Find where the given text appears and provide that cell's center as (X, Y) coordinate. 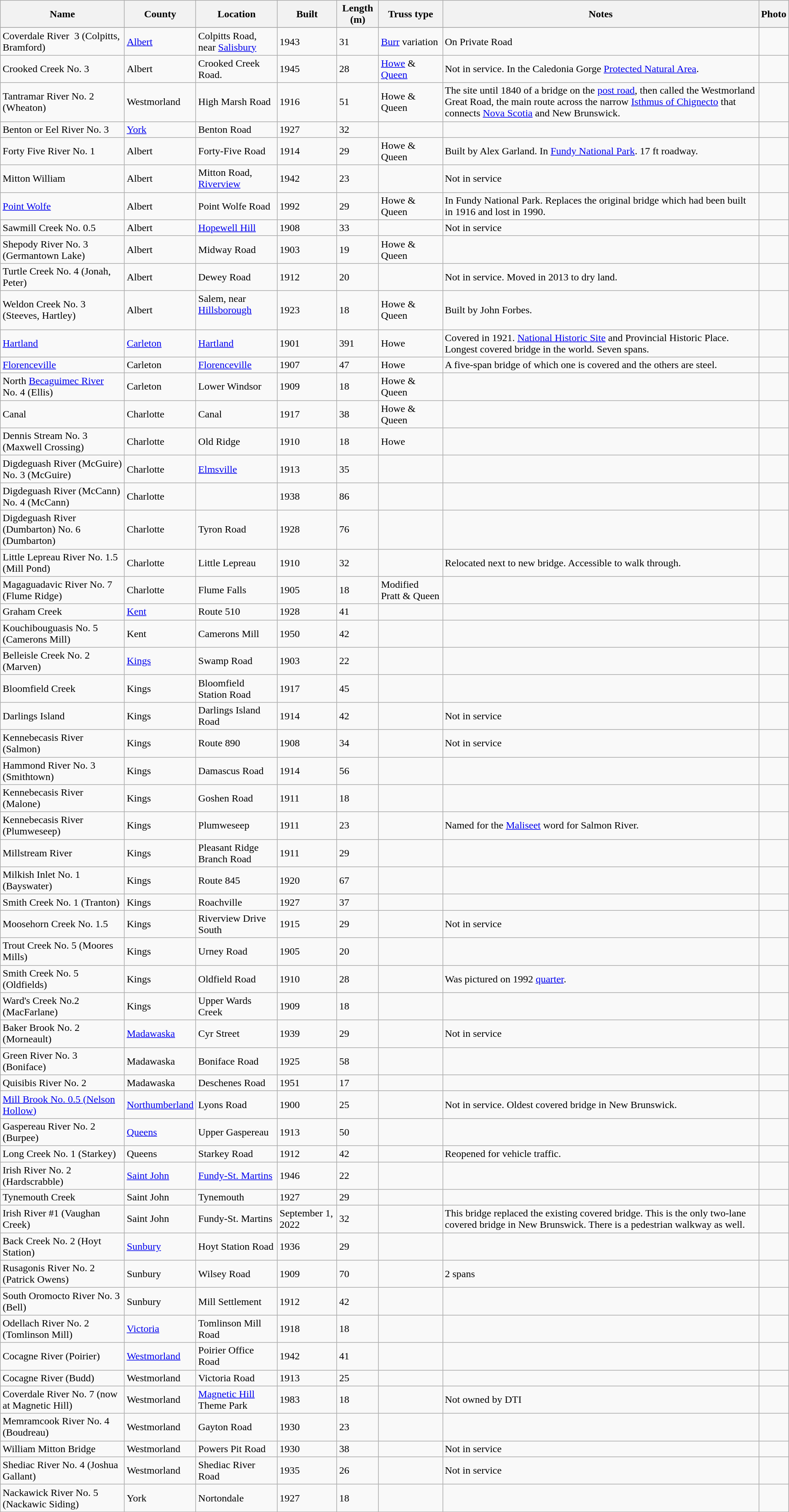
Digdeguash River (Dumbarton) No. 6 (Dumbarton) (62, 530)
Route 510 (237, 612)
Route 845 (237, 880)
Cocagne River (Budd) (62, 1378)
Starkey Road (237, 1154)
Nackawick River No. 5 (Nackawic Siding) (62, 1498)
86 (357, 497)
Poirier Office Road (237, 1356)
Gaspereau River No. 2 (Burpee) (62, 1132)
Not in service. Moved in 2013 to dry land. (601, 277)
26 (357, 1471)
1939 (307, 1034)
391 (357, 343)
1946 (307, 1176)
Benton or Eel River No. 3 (62, 129)
47 (357, 365)
September 1, 2022 (307, 1219)
Boniface Road (237, 1061)
Ward's Creek No.2 (MacFarlane) (62, 1006)
2 spans (601, 1274)
1916 (307, 102)
Built by John Forbes. (601, 310)
Upper Wards Creek (237, 1006)
Memramcook River No. 4 (Boudreau) (62, 1427)
Deschenes Road (237, 1083)
1951 (307, 1083)
Kouchibouguasis No. 5 (Camerons Mill) (62, 633)
Oldfield Road (237, 979)
Mitton Road, Riverview (237, 179)
1920 (307, 880)
Photo (774, 14)
Baker Brook No. 2 (Morneault) (62, 1034)
Mitton William (62, 179)
Truss type (411, 14)
Was pictured on 1992 quarter. (601, 979)
A five-span bridge of which one is covered and the others are steel. (601, 365)
North Becaguimec River No. 4 (Ellis) (62, 387)
Name (62, 14)
1992 (307, 206)
Built (307, 14)
1901 (307, 343)
Cyr Street (237, 1034)
South Oromocto River No. 3 (Bell) (62, 1301)
Gayton Road (237, 1427)
70 (357, 1274)
35 (357, 469)
Goshen Road (237, 799)
Rusagonis River No. 2 (Patrick Owens) (62, 1274)
Swamp Road (237, 661)
17 (357, 1083)
Built by Alex Garland. In Fundy National Park. 17 ft roadway. (601, 151)
58 (357, 1061)
Colpitts Road, near Salisbury (237, 41)
Kennebecasis River (Salmon) (62, 743)
Nortondale (237, 1498)
Dewey Road (237, 277)
1950 (307, 633)
Shediac River No. 4 (Joshua Gallant) (62, 1471)
Relocated next to new bridge. Accessible to walk through. (601, 562)
High Marsh Road (237, 102)
Victoria (160, 1329)
Bloomfield Creek (62, 688)
Burr variation (411, 41)
Bloomfield Station Road (237, 688)
Belleisle Creek No. 2 (Marven) (62, 661)
1936 (307, 1246)
Digdeguash River (McGuire) No. 3 (McGuire) (62, 469)
Digdeguash River (McCann) No. 4 (McCann) (62, 497)
Sawmill Creek No. 0.5 (62, 228)
Odellach River No. 2 (Tomlinson Mill) (62, 1329)
Crooked Creek Road. (237, 69)
Flume Falls (237, 590)
Point Wolfe (62, 206)
1918 (307, 1329)
1925 (307, 1061)
Damascus Road (237, 771)
Covered in 1921. National Historic Site and Provincial Historic Place. Longest covered bridge in the world. Seven spans. (601, 343)
Tyron Road (237, 530)
Coverdale River No. 7 (now at Magnetic Hill) (62, 1400)
Camerons Mill (237, 633)
Roachville (237, 902)
1938 (307, 497)
Little Lepreau River No. 1.5 (Mill Pond) (62, 562)
19 (357, 250)
1907 (307, 365)
Kennebecasis River (Malone) (62, 799)
Cocagne River (Poirier) (62, 1356)
37 (357, 902)
Benton Road (237, 129)
Salem, near Hillsborough (237, 310)
Smith Creek No. 5 (Oldfields) (62, 979)
Weldon Creek No. 3 (Steeves, Hartley) (62, 310)
Notes (601, 14)
34 (357, 743)
Hammond River No. 3 (Smithtown) (62, 771)
Plumweseep (237, 826)
1900 (307, 1105)
Not in service. Oldest covered bridge in New Brunswick. (601, 1105)
Modified Pratt & Queen (411, 590)
Graham Creek (62, 612)
Upper Gaspereau (237, 1132)
Irish River #1 (Vaughan Creek) (62, 1219)
45 (357, 688)
51 (357, 102)
Forty-Five Road (237, 151)
Midway Road (237, 250)
1915 (307, 924)
Quisibis River No. 2 (62, 1083)
Urney Road (237, 951)
Point Wolfe Road (237, 206)
Shediac River Road (237, 1471)
Kennebecasis River (Plumweseep) (62, 826)
Magnetic Hill Theme Park (237, 1400)
Riverview Drive South (237, 924)
Milkish Inlet No. 1 (Bayswater) (62, 880)
Shepody River No. 3 (Germantown Lake) (62, 250)
Turtle Creek No. 4 (Jonah, Peter) (62, 277)
William Mitton Bridge (62, 1449)
33 (357, 228)
Smith Creek No. 1 (Tranton) (62, 902)
Millstream River (62, 853)
Long Creek No. 1 (Starkey) (62, 1154)
76 (357, 530)
Mill Settlement (237, 1301)
31 (357, 41)
Coverdale River 3 (Colpitts, Bramford) (62, 41)
Moosehorn Creek No. 1.5 (62, 924)
1935 (307, 1471)
Route 890 (237, 743)
56 (357, 771)
Victoria Road (237, 1378)
On Private Road (601, 41)
Elmsville (237, 469)
Crooked Creek No. 3 (62, 69)
Back Creek No. 2 (Hoyt Station) (62, 1246)
Lower Windsor (237, 387)
Hoyt Station Road (237, 1246)
Powers Pit Road (237, 1449)
1983 (307, 1400)
1923 (307, 310)
Hopewell Hill (237, 228)
Location (237, 14)
Length (m) (357, 14)
This bridge replaced the existing covered bridge. This is the only two-lane covered bridge in New Brunswick. There is a pedestrian walkway as well. (601, 1219)
Tantramar River No. 2 (Wheaton) (62, 102)
In Fundy National Park. Replaces the original bridge which had been built in 1916 and lost in 1990. (601, 206)
County (160, 14)
Tomlinson Mill Road (237, 1329)
Magaguadavic River No. 7 (Flume Ridge) (62, 590)
Darlings Island Road (237, 716)
Reopened for vehicle traffic. (601, 1154)
Not owned by DTI (601, 1400)
1945 (307, 69)
Northumberland (160, 1105)
Darlings Island (62, 716)
Dennis Stream No. 3 (Maxwell Crossing) (62, 442)
Trout Creek No. 5 (Moores Mills) (62, 951)
Not in service. In the Caledonia Gorge Protected Natural Area. (601, 69)
Wilsey Road (237, 1274)
Green River No. 3 (Boniface) (62, 1061)
Pleasant Ridge Branch Road (237, 853)
Tynemouth Creek (62, 1197)
Old Ridge (237, 442)
Lyons Road (237, 1105)
Tynemouth (237, 1197)
Mill Brook No. 0.5 (Nelson Hollow) (62, 1105)
Forty Five River No. 1 (62, 151)
50 (357, 1132)
1943 (307, 41)
Little Lepreau (237, 562)
67 (357, 880)
Irish River No. 2 (Hardscrabble) (62, 1176)
Named for the Maliseet word for Salmon River. (601, 826)
